Identify which cell holds the provided text, then report its [x, y] central coordinate. 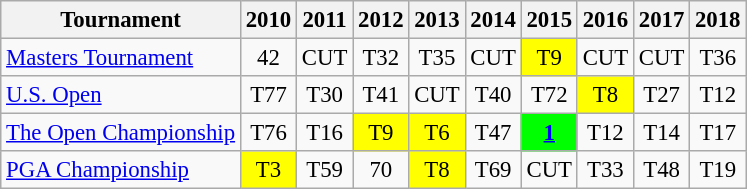
2014 [493, 20]
2016 [605, 20]
PGA Championship [121, 170]
42 [268, 58]
T69 [493, 170]
T35 [437, 58]
T41 [381, 95]
2012 [381, 20]
1 [549, 133]
T76 [268, 133]
2018 [718, 20]
T27 [661, 95]
2011 [325, 20]
2013 [437, 20]
2015 [549, 20]
T16 [325, 133]
U.S. Open [121, 95]
70 [381, 170]
The Open Championship [121, 133]
2010 [268, 20]
T33 [605, 170]
T6 [437, 133]
T30 [325, 95]
T36 [718, 58]
T32 [381, 58]
Tournament [121, 20]
2017 [661, 20]
T19 [718, 170]
T3 [268, 170]
T48 [661, 170]
T59 [325, 170]
T47 [493, 133]
T14 [661, 133]
T40 [493, 95]
T17 [718, 133]
Masters Tournament [121, 58]
T77 [268, 95]
T72 [549, 95]
